Extract the (X, Y) coordinate from the center of the cell holding the provided text.  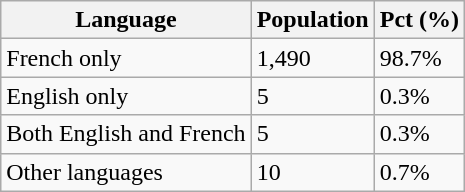
98.7% (419, 58)
Language (126, 20)
0.7% (419, 172)
Population (312, 20)
1,490 (312, 58)
Pct (%) (419, 20)
English only (126, 96)
Other languages (126, 172)
Both English and French (126, 134)
10 (312, 172)
French only (126, 58)
